Search for the cell housing the specified text and yield its [X, Y] center coordinate. 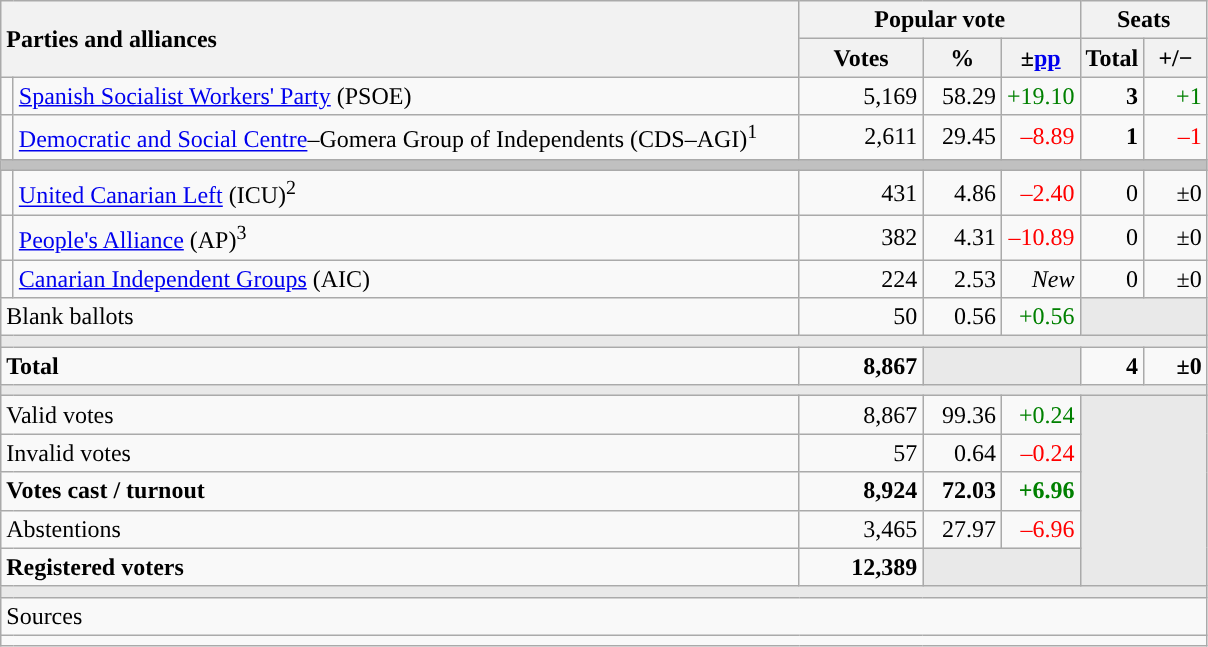
2,611 [861, 138]
New [1040, 279]
0.64 [962, 453]
29.45 [962, 138]
Spanish Socialist Workers' Party (PSOE) [406, 96]
431 [861, 194]
+0.56 [1040, 317]
–8.89 [1040, 138]
–6.96 [1040, 529]
Parties and alliances [400, 39]
3 [1112, 96]
+1 [1176, 96]
57 [861, 453]
72.03 [962, 491]
99.36 [962, 415]
Valid votes [400, 415]
–10.89 [1040, 238]
Registered voters [400, 567]
United Canarian Left (ICU)2 [406, 194]
±pp [1040, 58]
1 [1112, 138]
+0.24 [1040, 415]
Votes [861, 58]
5,169 [861, 96]
2.53 [962, 279]
–2.40 [1040, 194]
224 [861, 279]
Votes cast / turnout [400, 491]
0.56 [962, 317]
50 [861, 317]
Democratic and Social Centre–Gomera Group of Independents (CDS–AGI)1 [406, 138]
+6.96 [1040, 491]
4 [1112, 366]
Seats [1144, 20]
+/− [1176, 58]
Blank ballots [400, 317]
People's Alliance (AP)3 [406, 238]
–0.24 [1040, 453]
4.86 [962, 194]
12,389 [861, 567]
Popular vote [940, 20]
Canarian Independent Groups (AIC) [406, 279]
–1 [1176, 138]
Abstentions [400, 529]
27.97 [962, 529]
+19.10 [1040, 96]
3,465 [861, 529]
Sources [604, 616]
4.31 [962, 238]
Invalid votes [400, 453]
% [962, 58]
382 [861, 238]
8,924 [861, 491]
58.29 [962, 96]
